Output the [x, y] coordinate of the center of the cell containing the given text.  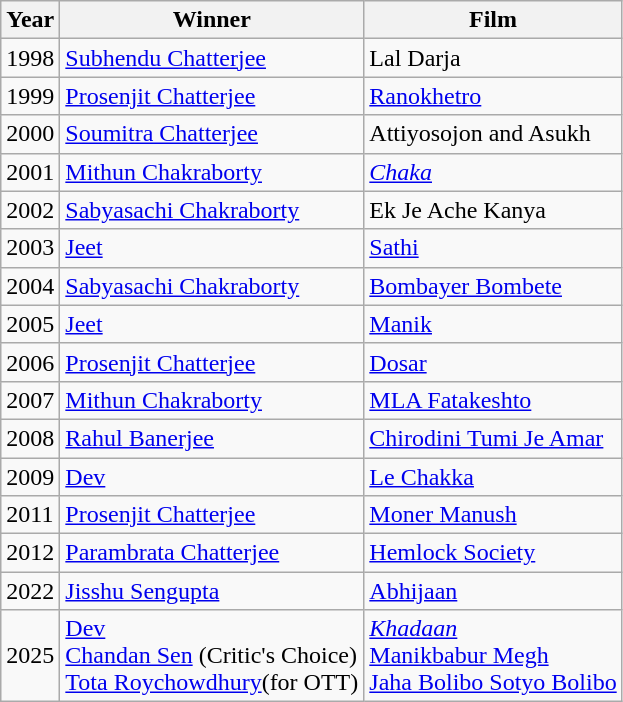
Manik [493, 324]
2003 [30, 248]
Dev [212, 477]
Sathi [493, 248]
Ranokhetro [493, 96]
2000 [30, 134]
2012 [30, 553]
2007 [30, 400]
Soumitra Chatterjee [212, 134]
Le Chakka [493, 477]
Parambrata Chatterjee [212, 553]
Lal Darja [493, 58]
Year [30, 20]
2006 [30, 362]
2009 [30, 477]
Dev Chandan Sen (Critic's Choice) Tota Roychowdhury(for OTT) [212, 656]
Moner Manush [493, 515]
Hemlock Society [493, 553]
Ek Je Ache Kanya [493, 210]
Dosar [493, 362]
Abhijaan [493, 591]
Chirodini Tumi Je Amar [493, 438]
2005 [30, 324]
1999 [30, 96]
2011 [30, 515]
2002 [30, 210]
2008 [30, 438]
MLA Fatakeshto [493, 400]
Attiyosojon and Asukh [493, 134]
2004 [30, 286]
Rahul Banerjee [212, 438]
2025 [30, 656]
1998 [30, 58]
Winner [212, 20]
Film [493, 20]
Jisshu Sengupta [212, 591]
Subhendu Chatterjee [212, 58]
2001 [30, 172]
2022 [30, 591]
Khadaan Manikbabur Megh Jaha Bolibo Sotyo Bolibo [493, 656]
Chaka [493, 172]
Bombayer Bombete [493, 286]
